Detect which cell encompasses the target text, then output its (X, Y) center coordinate. 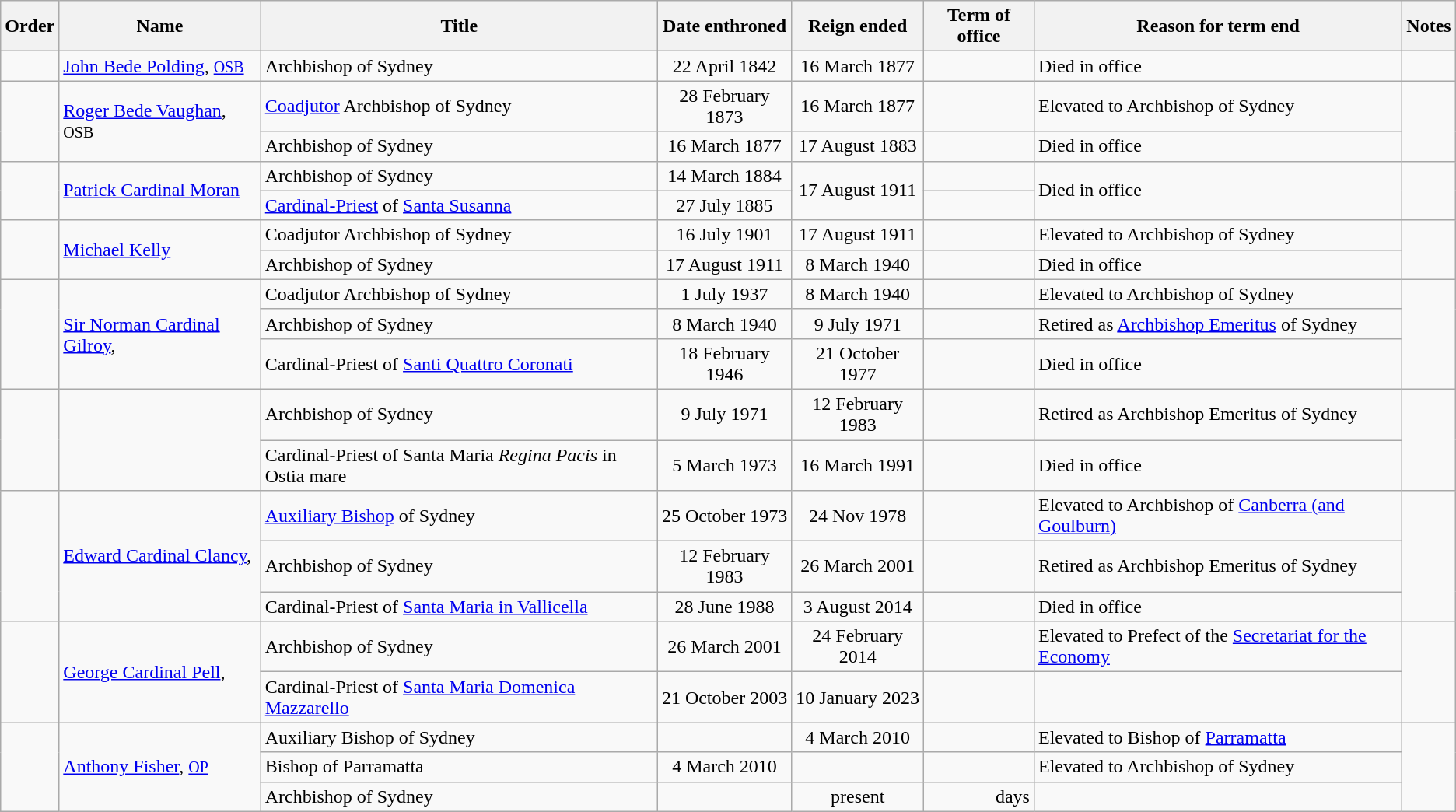
Reign ended (858, 26)
21 October 1977 (858, 364)
24 Nov 1978 (858, 516)
Anthony Fisher, OP (160, 767)
Bishop of Parramatta (459, 767)
22 April 1842 (724, 66)
16 July 1901 (724, 235)
17 August 1883 (858, 146)
Patrick Cardinal Moran (160, 191)
Name (160, 26)
16 March 1991 (858, 465)
John Bede Polding, OSB (160, 66)
Sir Norman Cardinal Gilroy, (160, 334)
27 July 1885 (724, 205)
28 June 1988 (724, 607)
25 October 1973 (724, 516)
Cardinal-Priest of Santa Maria in Vallicella (459, 607)
Term of office (979, 26)
George Cardinal Pell, (160, 672)
5 March 1973 (724, 465)
Elevated to Bishop of Parramatta (1218, 737)
10 January 2023 (858, 697)
Cardinal-Priest of Santa Maria Regina Pacis in Ostia mare (459, 465)
1 July 1937 (724, 294)
days (979, 796)
18 February 1946 (724, 364)
Cardinal-Priest of Santi Quattro Coronati (459, 364)
Reason for term end (1218, 26)
24 February 2014 (858, 647)
14 March 1884 (724, 176)
Date enthroned (724, 26)
Title (459, 26)
Elevated to Archbishop of Canberra (and Goulburn) (1218, 516)
Cardinal-Priest of Santa Susanna (459, 205)
28 February 1873 (724, 106)
Elevated to Prefect of the Secretariat for the Economy (1218, 647)
Cardinal-Priest of Santa Maria Domenica Mazzarello (459, 697)
Michael Kelly (160, 250)
Roger Bede Vaughan, OSB (160, 121)
Order (30, 26)
Edward Cardinal Clancy, (160, 556)
present (858, 796)
21 October 2003 (724, 697)
Notes (1429, 26)
3 August 2014 (858, 607)
